Pinpoint the cell where the given text exists, returning its [X, Y] midpoint coordinate. 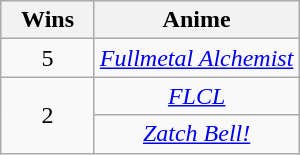
Anime [196, 20]
Wins [48, 20]
Zatch Bell! [196, 134]
2 [48, 115]
5 [48, 58]
FLCL [196, 96]
Fullmetal Alchemist [196, 58]
